Pinpoint the cell where the given text exists, returning its (X, Y) midpoint coordinate. 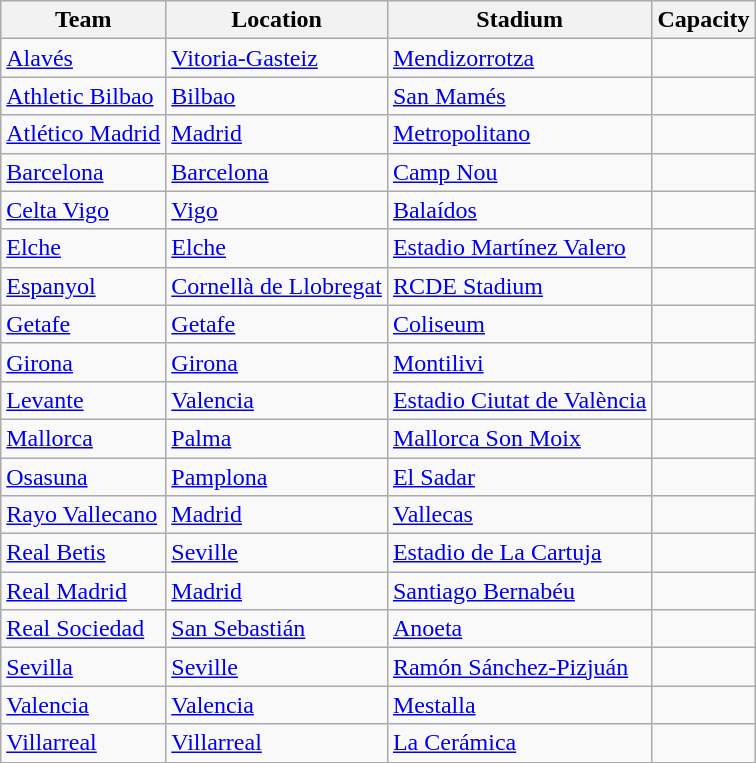
Bilbao (277, 96)
RCDE Stadium (520, 286)
Real Betis (84, 553)
Balaídos (520, 210)
Espanyol (84, 286)
Metropolitano (520, 134)
Coliseum (520, 324)
Montilivi (520, 362)
Location (277, 20)
Stadium (520, 20)
Vigo (277, 210)
Ramón Sánchez-Pizjuán (520, 667)
Mallorca (84, 438)
Athletic Bilbao (84, 96)
Cornellà de Llobregat (277, 286)
San Sebastián (277, 629)
Estadio Ciutat de València (520, 400)
Osasuna (84, 477)
San Mamés (520, 96)
Sevilla (84, 667)
Palma (277, 438)
Rayo Vallecano (84, 515)
Atlético Madrid (84, 134)
Estadio Martínez Valero (520, 248)
Estadio de La Cartuja (520, 553)
Camp Nou (520, 172)
Vitoria-Gasteiz (277, 58)
Real Sociedad (84, 629)
Anoeta (520, 629)
Mestalla (520, 705)
El Sadar (520, 477)
Alavés (84, 58)
Mallorca Son Moix (520, 438)
Pamplona (277, 477)
Celta Vigo (84, 210)
Capacity (704, 20)
Santiago Bernabéu (520, 591)
Levante (84, 400)
Mendizorrotza (520, 58)
Vallecas (520, 515)
La Cerámica (520, 743)
Team (84, 20)
Real Madrid (84, 591)
